Extract the (X, Y) coordinate from the center of the cell holding the provided text.  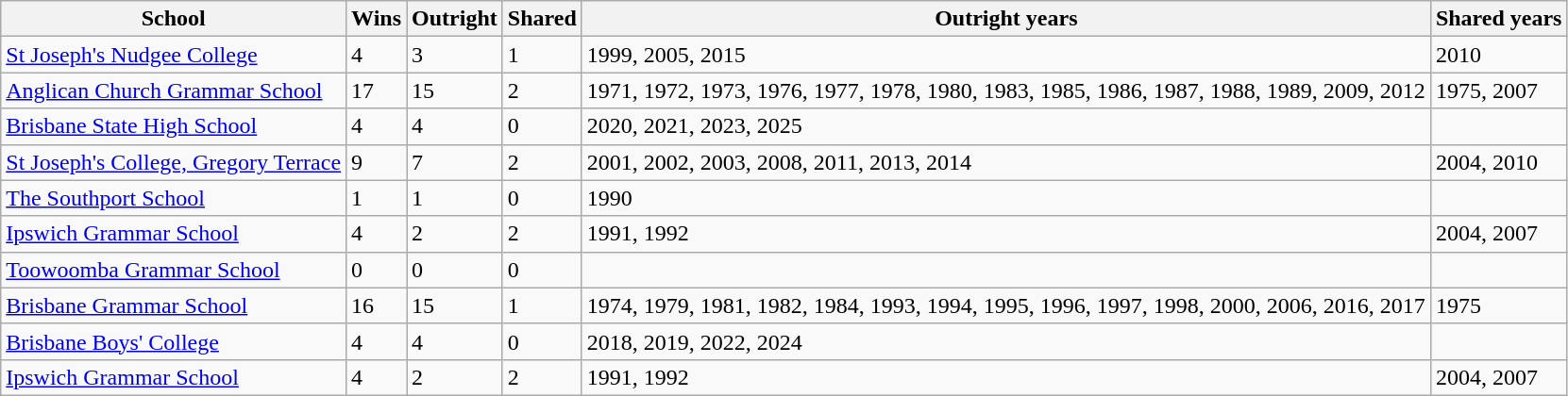
1971, 1972, 1973, 1976, 1977, 1978, 1980, 1983, 1985, 1986, 1987, 1988, 1989, 2009, 2012 (1006, 91)
Shared (542, 19)
1975, 2007 (1499, 91)
17 (377, 91)
St Joseph's Nudgee College (174, 55)
Toowoomba Grammar School (174, 270)
Brisbane State High School (174, 126)
Wins (377, 19)
1974, 1979, 1981, 1982, 1984, 1993, 1994, 1995, 1996, 1997, 1998, 2000, 2006, 2016, 2017 (1006, 305)
Outright (455, 19)
9 (377, 162)
1975 (1499, 305)
2020, 2021, 2023, 2025 (1006, 126)
School (174, 19)
7 (455, 162)
2004, 2010 (1499, 162)
1999, 2005, 2015 (1006, 55)
Brisbane Boys' College (174, 341)
3 (455, 55)
2001, 2002, 2003, 2008, 2011, 2013, 2014 (1006, 162)
Brisbane Grammar School (174, 305)
St Joseph's College, Gregory Terrace (174, 162)
Outright years (1006, 19)
The Southport School (174, 198)
16 (377, 305)
Shared years (1499, 19)
2010 (1499, 55)
2018, 2019, 2022, 2024 (1006, 341)
Anglican Church Grammar School (174, 91)
1990 (1006, 198)
